Find where the given text appears and provide that cell's center as (x, y) coordinate. 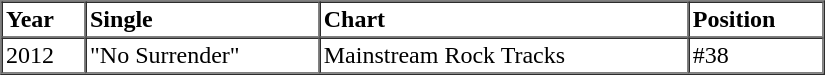
Single (203, 20)
Position (756, 20)
Year (44, 20)
2012 (44, 56)
"No Surrender" (203, 56)
#38 (756, 56)
Chart (504, 20)
Mainstream Rock Tracks (504, 56)
